For the text-containing cell, return its midpoint in (x, y) coordinate format. 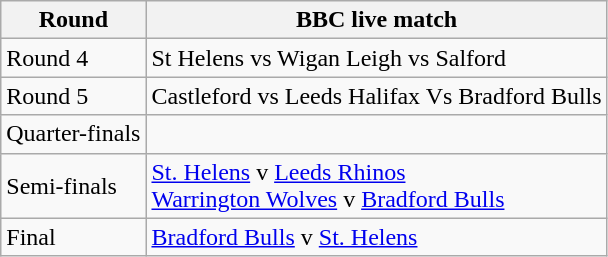
Semi-finals (74, 186)
Round (74, 20)
Quarter-finals (74, 134)
Castleford vs Leeds Halifax Vs Bradford Bulls (376, 96)
St. Helens v Leeds RhinosWarrington Wolves v Bradford Bulls (376, 186)
Bradford Bulls v St. Helens (376, 237)
Final (74, 237)
St Helens vs Wigan Leigh vs Salford (376, 58)
Round 4 (74, 58)
Round 5 (74, 96)
BBC live match (376, 20)
